Provide the (x, y) coordinate of the cell's center where the given text is located.  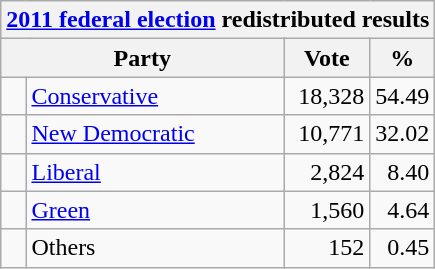
8.40 (402, 172)
2,824 (327, 172)
32.02 (402, 134)
10,771 (327, 134)
Liberal (155, 172)
2011 federal election redistributed results (218, 20)
Vote (327, 58)
% (402, 58)
New Democratic (155, 134)
Green (155, 210)
Party (142, 58)
18,328 (327, 96)
Conservative (155, 96)
1,560 (327, 210)
0.45 (402, 248)
54.49 (402, 96)
Others (155, 248)
152 (327, 248)
4.64 (402, 210)
